Return the [X, Y] coordinate for the center point of the cell that contains the specified text.  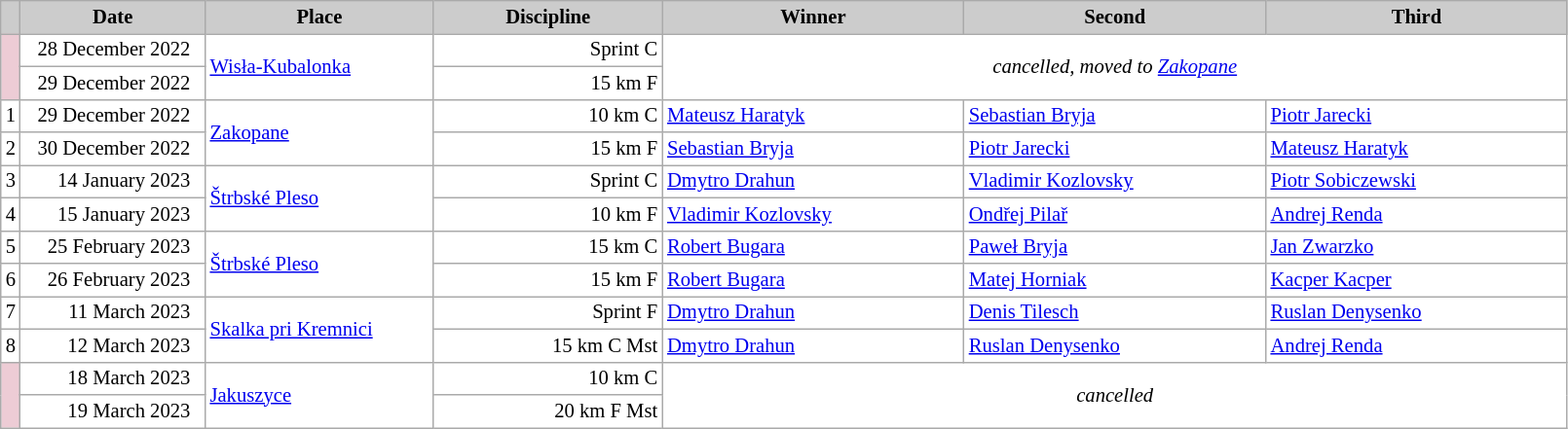
2 [11, 149]
Discipline [547, 17]
18 March 2023 [113, 378]
Jakuszyce [319, 395]
12 March 2023 [113, 345]
cancelled, moved to Zakopane [1114, 66]
19 March 2023 [113, 411]
6 [11, 279]
Sprint F [547, 312]
4 [11, 214]
15 January 2023 [113, 214]
5 [11, 247]
Ondřej Pilař [1115, 214]
Denis Tilesch [1115, 312]
1 [11, 116]
Winner [813, 17]
30 December 2022 [113, 149]
20 km F Mst [547, 411]
Date [113, 17]
Place [319, 17]
15 km C Mst [547, 345]
Zakopane [319, 132]
Piotr Sobiczewski [1417, 181]
8 [11, 345]
26 February 2023 [113, 279]
Jan Zwarzko [1417, 247]
Wisła-Kubalonka [319, 66]
Kacper Kacper [1417, 279]
Skalka pri Kremnici [319, 329]
14 January 2023 [113, 181]
cancelled [1114, 395]
3 [11, 181]
Second [1115, 17]
Third [1417, 17]
10 km F [547, 214]
7 [11, 312]
15 km C [547, 247]
11 March 2023 [113, 312]
Paweł Bryja [1115, 247]
28 December 2022 [113, 50]
Matej Horniak [1115, 279]
25 February 2023 [113, 247]
